Capture the cell that displays the provided text and extract its [x, y] central coordinate. 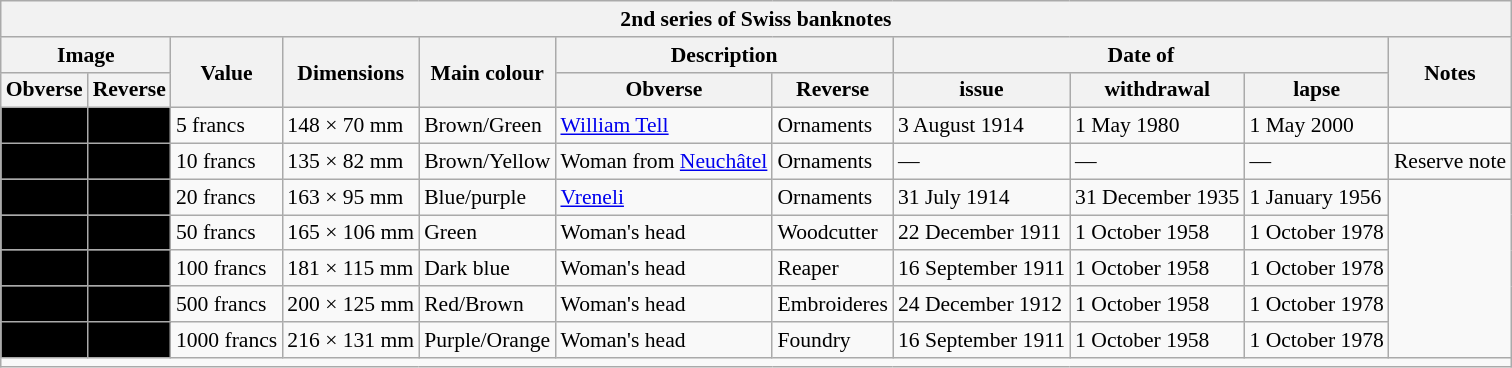
Dark blue [487, 269]
200 × 125 mm [350, 304]
5 francs [226, 126]
24 December 1912 [982, 304]
Woman from Neuchâtel [664, 162]
Red/Brown [487, 304]
216 × 131 mm [350, 340]
Value [226, 72]
Brown/Yellow [487, 162]
500 francs [226, 304]
100 francs [226, 269]
2nd series of Swiss banknotes [756, 19]
Green [487, 233]
Image [86, 55]
Vreneli [664, 197]
issue [982, 90]
Foundry [832, 340]
10 francs [226, 162]
20 francs [226, 197]
Main colour [487, 72]
Notes [1450, 72]
withdrawal [1157, 90]
Description [724, 55]
148 × 70 mm [350, 126]
22 December 1911 [982, 233]
1 January 1956 [1316, 197]
Reserve note [1450, 162]
163 × 95 mm [350, 197]
1000 francs [226, 340]
1 May 2000 [1316, 126]
Reaper [832, 269]
Dimensions [350, 72]
1 May 1980 [1157, 126]
Woodcutter [832, 233]
135 × 82 mm [350, 162]
165 × 106 mm [350, 233]
3 August 1914 [982, 126]
lapse [1316, 90]
Purple/Orange [487, 340]
181 × 115 mm [350, 269]
Embroideres [832, 304]
Date of [1141, 55]
William Tell [664, 126]
50 francs [226, 233]
Blue/purple [487, 197]
31 December 1935 [1157, 197]
31 July 1914 [982, 197]
Brown/Green [487, 126]
